Search for the cell housing the specified text and yield its (x, y) center coordinate. 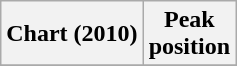
Chart (2010) (72, 34)
Peakposition (189, 34)
